Pinpoint the cell where the given text exists, returning its [x, y] midpoint coordinate. 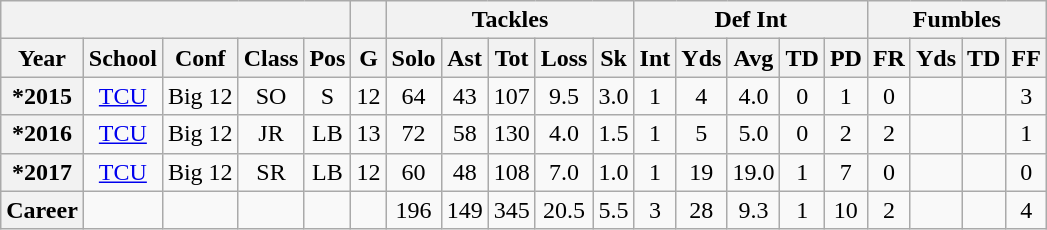
Sk [614, 58]
58 [464, 134]
*2017 [42, 172]
28 [702, 210]
SO [271, 96]
*2015 [42, 96]
149 [464, 210]
Tackles [510, 20]
Pos [328, 58]
Def Int [750, 20]
Avg [754, 58]
5.5 [614, 210]
Career [42, 210]
S [328, 96]
9.5 [564, 96]
School [122, 58]
FR [888, 58]
5 [702, 134]
*2016 [42, 134]
PD [846, 58]
Conf [200, 58]
Fumbles [956, 20]
130 [512, 134]
10 [846, 210]
Tot [512, 58]
107 [512, 96]
19 [702, 172]
3.0 [614, 96]
19.0 [754, 172]
G [368, 58]
Year [42, 58]
7 [846, 172]
48 [464, 172]
43 [464, 96]
108 [512, 172]
13 [368, 134]
FF [1026, 58]
JR [271, 134]
345 [512, 210]
SR [271, 172]
Class [271, 58]
7.0 [564, 172]
Solo [414, 58]
1.0 [614, 172]
Loss [564, 58]
Int [655, 58]
Ast [464, 58]
72 [414, 134]
5.0 [754, 134]
9.3 [754, 210]
1.5 [614, 134]
64 [414, 96]
60 [414, 172]
20.5 [564, 210]
196 [414, 210]
